Return the (x, y) coordinate for the center point of the cell that contains the specified text.  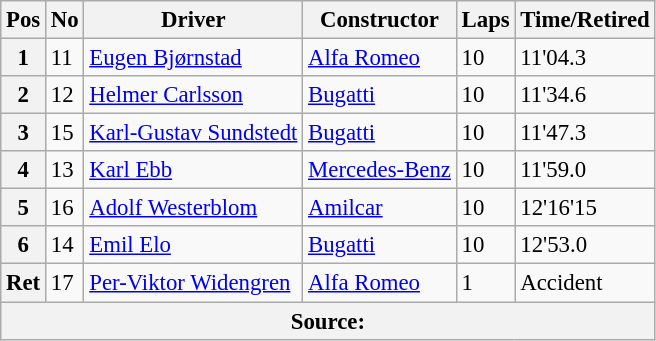
Karl Ebb (194, 170)
Amilcar (380, 208)
Accident (585, 283)
Pos (24, 20)
Driver (194, 20)
15 (65, 133)
13 (65, 170)
12 (65, 95)
2 (24, 95)
Laps (486, 20)
14 (65, 245)
Time/Retired (585, 20)
12'53.0 (585, 245)
Mercedes-Benz (380, 170)
12'16'15 (585, 208)
5 (24, 208)
11'59.0 (585, 170)
11'47.3 (585, 133)
6 (24, 245)
Per-Viktor Widengren (194, 283)
4 (24, 170)
Constructor (380, 20)
Adolf Westerblom (194, 208)
16 (65, 208)
11 (65, 58)
Ret (24, 283)
11'04.3 (585, 58)
No (65, 20)
Emil Elo (194, 245)
Source: (328, 321)
Eugen Bjørnstad (194, 58)
Karl-Gustav Sundstedt (194, 133)
3 (24, 133)
17 (65, 283)
Helmer Carlsson (194, 95)
11'34.6 (585, 95)
